Provide the [x, y] coordinate of the cell's center where the given text is located.  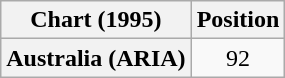
92 [238, 58]
Chart (1995) [96, 20]
Australia (ARIA) [96, 58]
Position [238, 20]
